From the cell containing the given text, extract its center point as [X, Y] coordinate. 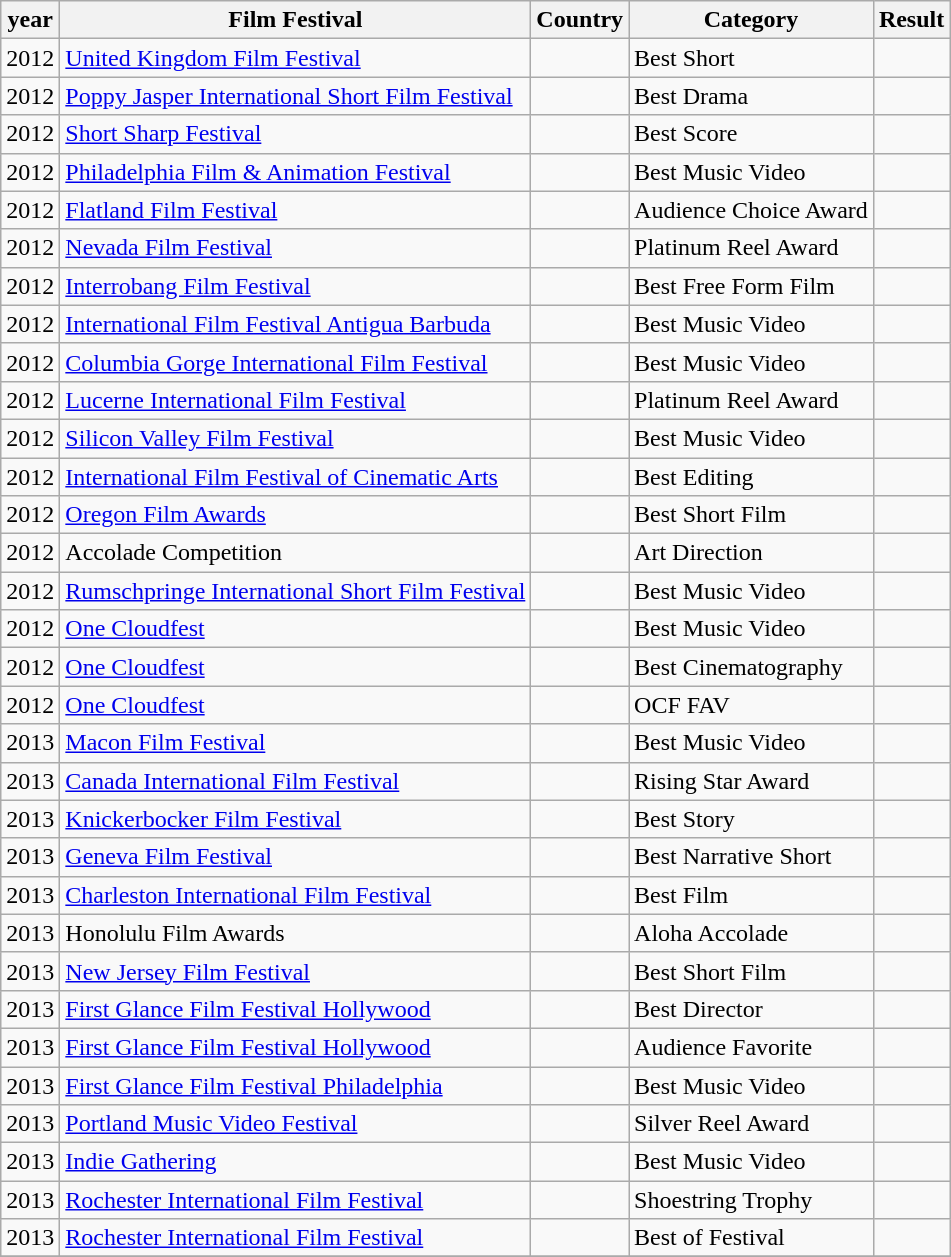
Best Short [752, 58]
Canada International Film Festival [296, 781]
year [30, 20]
Indie Gathering [296, 1162]
Best Film [752, 895]
International Film Festival Antigua Barbuda [296, 324]
Result [911, 20]
Accolade Competition [296, 553]
Interrobang Film Festival [296, 286]
Flatland Film Festival [296, 210]
International Film Festival of Cinematic Arts [296, 477]
Poppy Jasper International Short Film Festival [296, 96]
Film Festival [296, 20]
Best Cinematography [752, 667]
Portland Music Video Festival [296, 1124]
Columbia Gorge International Film Festival [296, 362]
Philadelphia Film & Animation Festival [296, 172]
Rumschpringe International Short Film Festival [296, 591]
Best Editing [752, 477]
Macon Film Festival [296, 743]
Audience Favorite [752, 1047]
Geneva Film Festival [296, 857]
Art Direction [752, 553]
Best Director [752, 1009]
Oregon Film Awards [296, 515]
Best Free Form Film [752, 286]
Nevada Film Festival [296, 248]
Lucerne International Film Festival [296, 400]
Shoestring Trophy [752, 1200]
Honolulu Film Awards [296, 933]
First Glance Film Festival Philadelphia [296, 1085]
Audience Choice Award [752, 210]
United Kingdom Film Festival [296, 58]
Best Narrative Short [752, 857]
Best Story [752, 819]
Aloha Accolade [752, 933]
Charleston International Film Festival [296, 895]
Short Sharp Festival [296, 134]
Knickerbocker Film Festival [296, 819]
Best Drama [752, 96]
Best of Festival [752, 1238]
OCF FAV [752, 705]
Silicon Valley Film Festival [296, 438]
Rising Star Award [752, 781]
Silver Reel Award [752, 1124]
Country [580, 20]
Category [752, 20]
New Jersey Film Festival [296, 971]
Best Score [752, 134]
